Identify which cell holds the provided text, then report its [x, y] central coordinate. 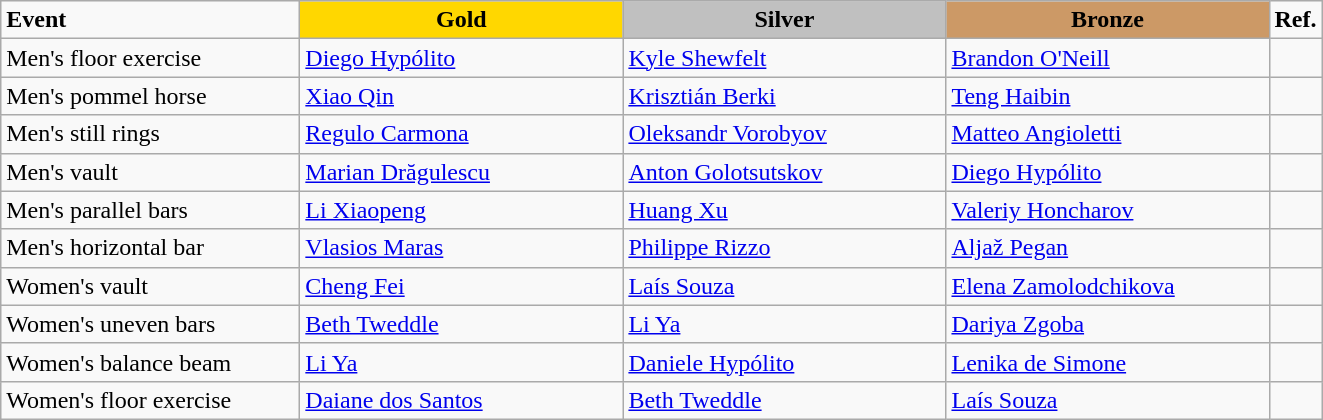
Aljaž Pegan [1108, 248]
Philippe Rizzo [784, 248]
Men's horizontal bar [150, 248]
Women's floor exercise [150, 400]
Silver [784, 20]
Bronze [1108, 20]
Cheng Fei [462, 286]
Men's vault [150, 172]
Lenika de Simone [1108, 362]
Dariya Zgoba [1108, 324]
Women's vault [150, 286]
Men's parallel bars [150, 210]
Men's pommel horse [150, 96]
Brandon O'Neill [1108, 58]
Li Xiaopeng [462, 210]
Xiao Qin [462, 96]
Daniele Hypólito [784, 362]
Daiane dos Santos [462, 400]
Vlasios Maras [462, 248]
Valeriy Honcharov [1108, 210]
Men's still rings [150, 134]
Anton Golotsutskov [784, 172]
Huang Xu [784, 210]
Event [150, 20]
Regulo Carmona [462, 134]
Krisztián Berki [784, 96]
Ref. [1296, 20]
Women's uneven bars [150, 324]
Women's balance beam [150, 362]
Men's floor exercise [150, 58]
Teng Haibin [1108, 96]
Gold [462, 20]
Marian Drăgulescu [462, 172]
Oleksandr Vorobyov [784, 134]
Elena Zamolodchikova [1108, 286]
Kyle Shewfelt [784, 58]
Matteo Angioletti [1108, 134]
